Locate the cell with the specified text and output its (X, Y) center coordinate. 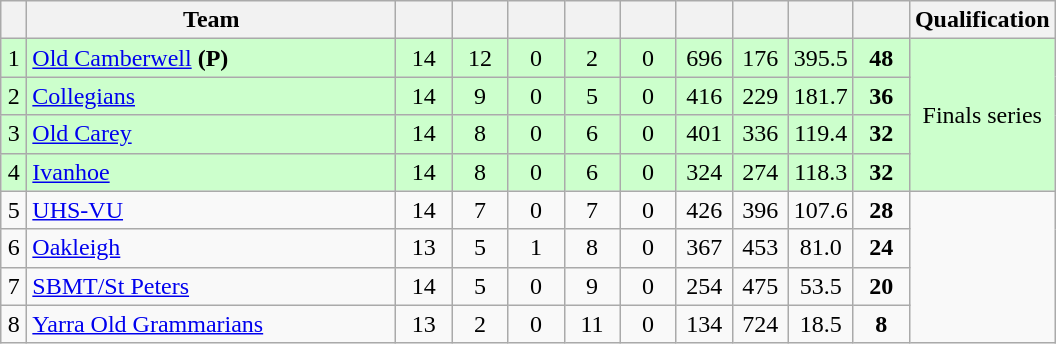
724 (760, 324)
48 (881, 58)
53.5 (820, 286)
453 (760, 248)
20 (881, 286)
4 (14, 172)
119.4 (820, 134)
107.6 (820, 210)
396 (760, 210)
Yarra Old Grammarians (212, 324)
134 (704, 324)
24 (881, 248)
Oakleigh (212, 248)
Collegians (212, 96)
Team (212, 20)
Qualification (982, 20)
28 (881, 210)
426 (704, 210)
336 (760, 134)
UHS-VU (212, 210)
Old Carey (212, 134)
401 (704, 134)
36 (881, 96)
SBMT/St Peters (212, 286)
254 (704, 286)
3 (14, 134)
Old Camberwell (P) (212, 58)
395.5 (820, 58)
475 (760, 286)
229 (760, 96)
367 (704, 248)
176 (760, 58)
274 (760, 172)
Ivanhoe (212, 172)
118.3 (820, 172)
18.5 (820, 324)
Finals series (982, 115)
181.7 (820, 96)
324 (704, 172)
696 (704, 58)
11 (592, 324)
81.0 (820, 248)
12 (480, 58)
416 (704, 96)
